Capture the cell that displays the provided text and extract its (x, y) central coordinate. 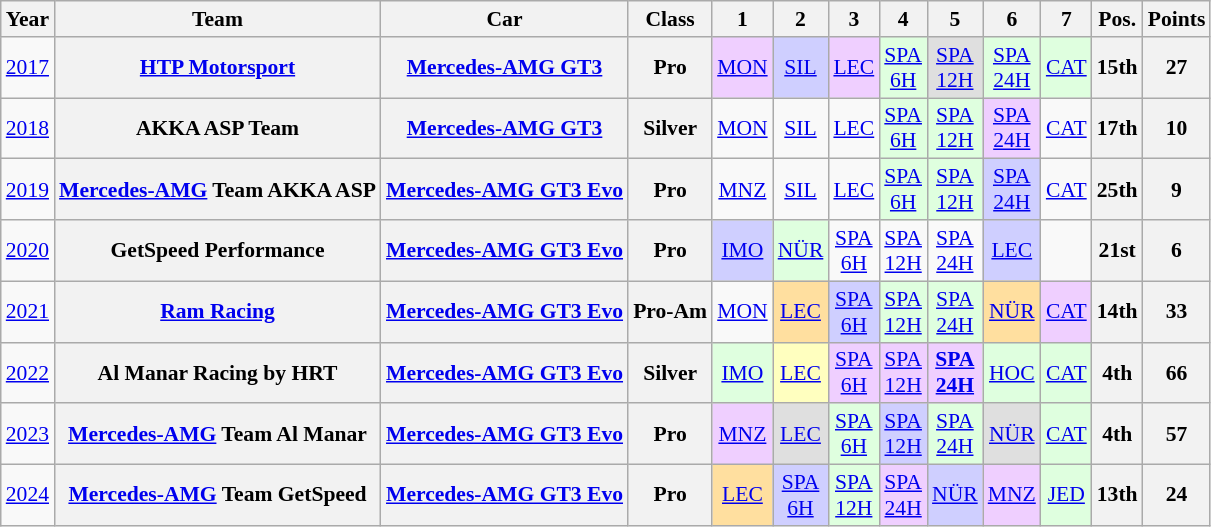
10 (1177, 128)
Points (1177, 19)
Class (670, 19)
Mercedes-AMG Team Al Manar (218, 434)
HOC (1012, 372)
14th (1118, 312)
7 (1066, 19)
Mercedes-AMG Team AKKA ASP (218, 190)
AKKA ASP Team (218, 128)
25th (1118, 190)
3 (854, 19)
Year (28, 19)
Pro-Am (670, 312)
Mercedes-AMG Team GetSpeed (218, 496)
HTP Motorsport (218, 68)
Pos. (1118, 19)
Team (218, 19)
15th (1118, 68)
Ram Racing (218, 312)
Car (504, 19)
2024 (28, 496)
13th (1118, 496)
57 (1177, 434)
2021 (28, 312)
1 (742, 19)
2018 (28, 128)
2 (801, 19)
4 (903, 19)
GetSpeed Performance (218, 250)
2022 (28, 372)
5 (955, 19)
2020 (28, 250)
JED (1066, 496)
Al Manar Racing by HRT (218, 372)
66 (1177, 372)
9 (1177, 190)
21st (1118, 250)
24 (1177, 496)
27 (1177, 68)
2017 (28, 68)
33 (1177, 312)
17th (1118, 128)
2023 (28, 434)
2019 (28, 190)
